Identify which cell holds the provided text, then report its [X, Y] central coordinate. 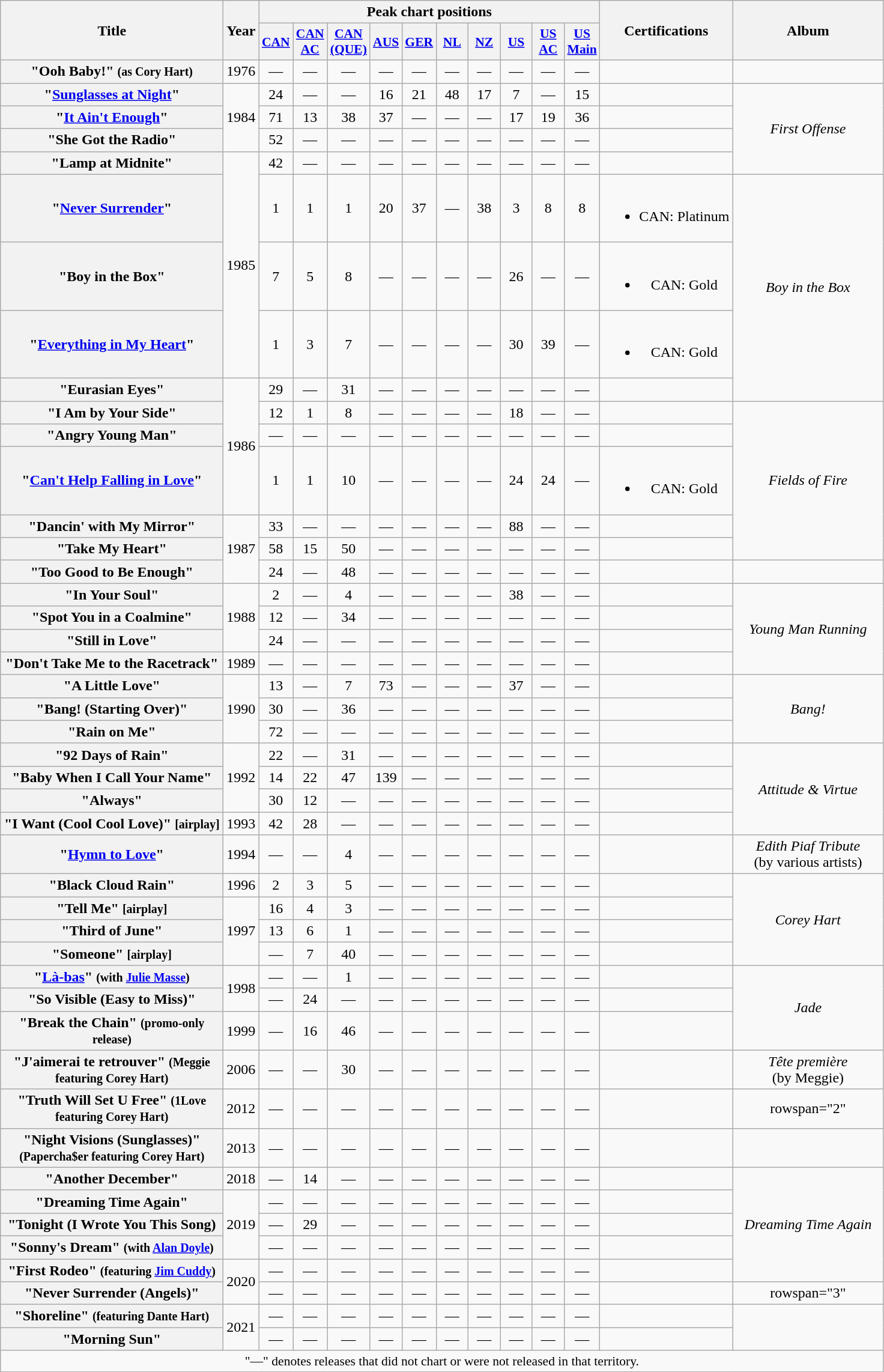
"Always" [112, 800]
26 [516, 276]
1984 [241, 117]
"Take My Heart" [112, 549]
Boy in the Box [808, 287]
"Black Cloud Rain" [112, 885]
33 [276, 526]
58 [276, 549]
"Bang! (Starting Over)" [112, 709]
"Dreaming Time Again" [112, 1201]
46 [348, 1031]
1990 [241, 709]
Fields of Fire [808, 481]
"Dancin' with My Mirror" [112, 526]
rowspan="3" [808, 1293]
50 [348, 549]
139 [386, 777]
52 [276, 140]
Title [112, 30]
"Another December" [112, 1179]
NL [452, 42]
"A Little Love" [112, 686]
71 [276, 117]
"I Want (Cool Cool Love)" [airplay] [112, 824]
73 [386, 686]
"So Visible (Easy to Miss)" [112, 1000]
"—" denotes releases that did not chart or were not released in that territory. [442, 1361]
2019 [241, 1224]
"Sunglasses at Night" [112, 94]
Jade [808, 1008]
2012 [241, 1109]
Bang! [808, 709]
1987 [241, 549]
1997 [241, 931]
1992 [241, 777]
US [516, 42]
47 [348, 777]
72 [276, 732]
"In Your Soul" [112, 595]
2018 [241, 1179]
1993 [241, 824]
1988 [241, 618]
1986 [241, 446]
CAN: Platinum [667, 208]
39 [548, 344]
"Lamp at Midnite" [112, 163]
40 [348, 954]
"I Am by Your Side" [112, 413]
"Don't Take Me to the Racetrack" [112, 663]
"Someone" [airplay] [112, 954]
"Hymn to Love" [112, 854]
1999 [241, 1031]
2020 [241, 1282]
1985 [241, 264]
"92 Days of Rain" [112, 754]
1976 [241, 71]
"Eurasian Eyes" [112, 389]
"Spot You in a Coalmine" [112, 618]
34 [348, 618]
CAN [276, 42]
"Everything in My Heart" [112, 344]
CAN AC [310, 42]
"Baby When I Call Your Name" [112, 777]
"Boy in the Box" [112, 276]
"Still in Love" [112, 640]
88 [516, 526]
21 [419, 94]
"Never Surrender" [112, 208]
2013 [241, 1147]
"Tell Me" [airplay] [112, 908]
Tête première(by Meggie) [808, 1069]
"Break the Chain" (promo-only release) [112, 1031]
Album [808, 30]
10 [348, 481]
6 [310, 931]
"Can't Help Falling in Love" [112, 481]
"Tonight (I Wrote You This Song) [112, 1224]
First Offense [808, 129]
"She Got the Radio" [112, 140]
"Truth Will Set U Free" (1Love featuring Corey Hart) [112, 1109]
"J'aimerai te retrouver" (Meggie featuring Corey Hart) [112, 1069]
"Ooh Baby!" (as Cory Hart) [112, 71]
"Too Good to Be Enough" [112, 572]
US AC [548, 42]
20 [386, 208]
"Night Visions (Sunglasses)" (Papercha$er featuring Corey Hart) [112, 1147]
1998 [241, 988]
GER [419, 42]
28 [310, 824]
US Main [581, 42]
"Morning Sun" [112, 1339]
"Sonny's Dream" (with Alan Doyle) [112, 1247]
"First Rodeo" (featuring Jim Cuddy) [112, 1270]
1996 [241, 885]
Peak chart positions [429, 12]
2006 [241, 1069]
19 [548, 117]
"It Ain't Enough" [112, 117]
"Angry Young Man" [112, 436]
"Shoreline" (featuring Dante Hart) [112, 1316]
CAN (QUE) [348, 42]
2021 [241, 1328]
Corey Hart [808, 920]
AUS [386, 42]
18 [516, 413]
Young Man Running [808, 629]
Attitude & Virtue [808, 789]
"Never Surrender (Angels)" [112, 1293]
NZ [484, 42]
1994 [241, 854]
Year [241, 30]
"Rain on Me" [112, 732]
"Third of June" [112, 931]
1989 [241, 663]
Certifications [667, 30]
Edith Piaf Tribute(by various artists) [808, 854]
"Là-bas" (with Julie Masse) [112, 977]
Dreaming Time Again [808, 1224]
rowspan="2" [808, 1109]
